Detect which cell encompasses the target text, then output its [X, Y] center coordinate. 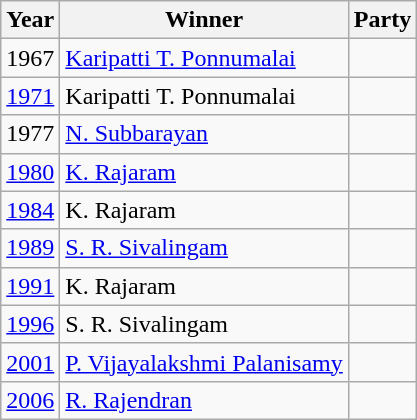
1980 [30, 172]
1977 [30, 134]
P. Vijayalakshmi Palanisamy [204, 362]
N. Subbarayan [204, 134]
R. Rajendran [204, 400]
1989 [30, 248]
2001 [30, 362]
1984 [30, 210]
1996 [30, 324]
1971 [30, 96]
Winner [204, 20]
Party [382, 20]
2006 [30, 400]
1967 [30, 58]
Year [30, 20]
1991 [30, 286]
